Search for the cell housing the specified text and yield its [x, y] center coordinate. 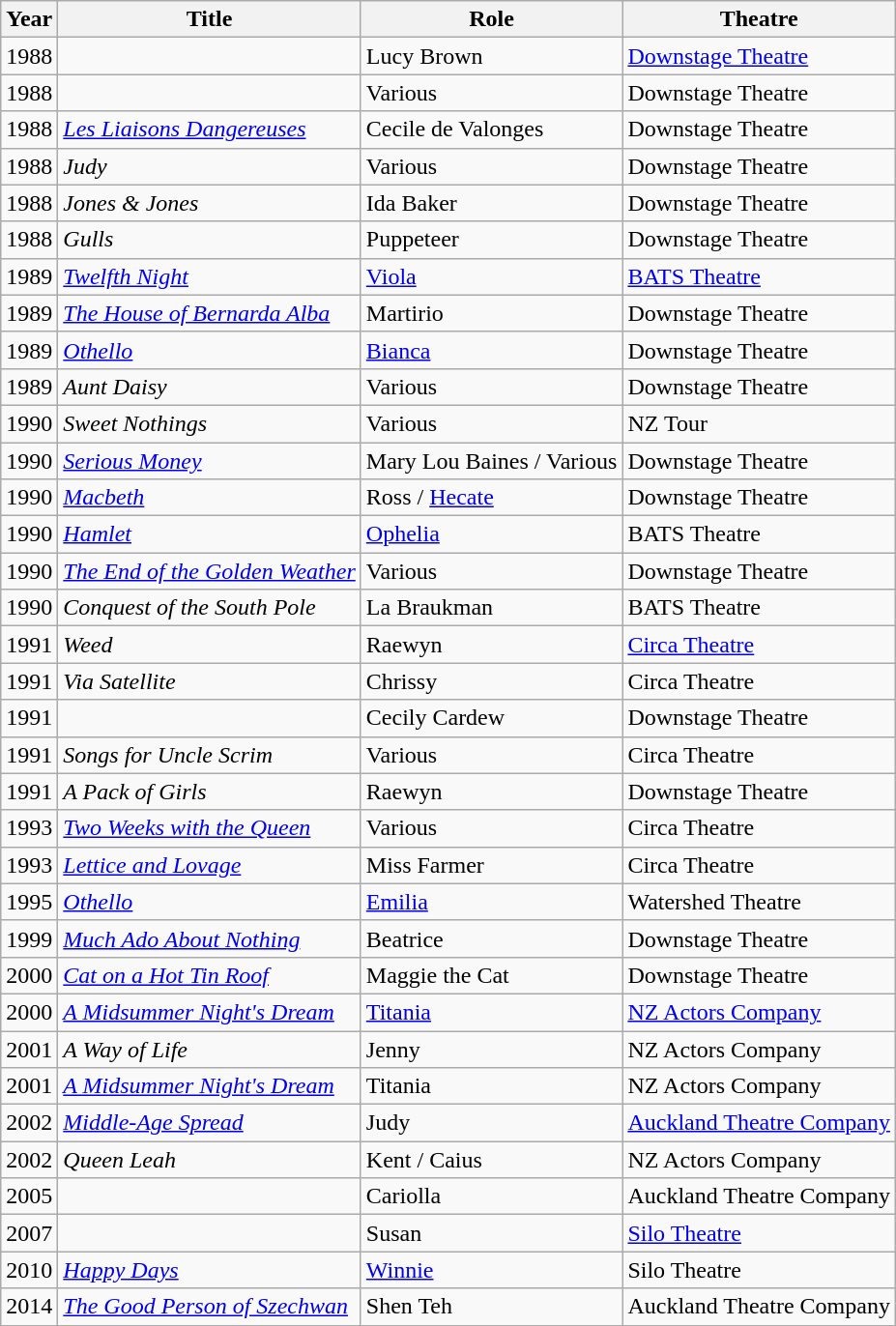
Macbeth [209, 498]
Via Satellite [209, 681]
Ida Baker [491, 203]
The Good Person of Szechwan [209, 1307]
A Pack of Girls [209, 792]
Cat on a Hot Tin Roof [209, 975]
Theatre [760, 19]
Sweet Nothings [209, 423]
Mary Lou Baines / Various [491, 461]
Viola [491, 276]
Two Weeks with the Queen [209, 828]
Martirio [491, 313]
2014 [29, 1307]
2005 [29, 1196]
A Way of Life [209, 1049]
Shen Teh [491, 1307]
Miss Farmer [491, 865]
Conquest of the South Pole [209, 608]
Gulls [209, 240]
Bianca [491, 350]
Lucy Brown [491, 56]
Jones & Jones [209, 203]
Year [29, 19]
The End of the Golden Weather [209, 571]
NZ Tour [760, 423]
Ophelia [491, 534]
Aunt Daisy [209, 387]
Jenny [491, 1049]
Emilia [491, 902]
The House of Bernarda Alba [209, 313]
Ross / Hecate [491, 498]
2010 [29, 1270]
2007 [29, 1233]
Twelfth Night [209, 276]
Cariolla [491, 1196]
Puppeteer [491, 240]
Role [491, 19]
Chrissy [491, 681]
Beatrice [491, 938]
Watershed Theatre [760, 902]
Songs for Uncle Scrim [209, 755]
Susan [491, 1233]
Weed [209, 645]
Serious Money [209, 461]
Title [209, 19]
Cecile de Valonges [491, 130]
Lettice and Lovage [209, 865]
Winnie [491, 1270]
Kent / Caius [491, 1160]
Happy Days [209, 1270]
Much Ado About Nothing [209, 938]
Les Liaisons Dangereuses [209, 130]
Queen Leah [209, 1160]
La Braukman [491, 608]
Hamlet [209, 534]
Middle-Age Spread [209, 1123]
1995 [29, 902]
1999 [29, 938]
Cecily Cardew [491, 718]
Maggie the Cat [491, 975]
